Determine the (X, Y) coordinate at the center of the cell enclosing the given text.  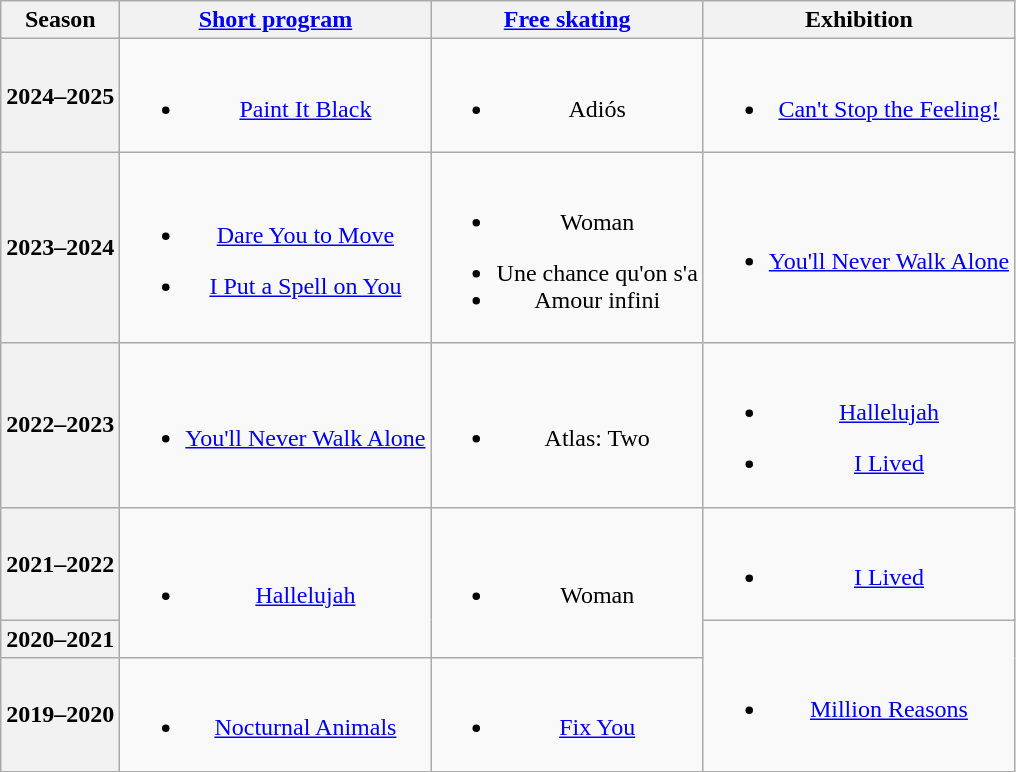
2021–2022 (60, 564)
Paint It Black (276, 96)
Million Reasons (858, 696)
Woman Une chance qu'on s'a Amour infini (567, 248)
Season (60, 20)
I Lived (858, 564)
2020–2021 (60, 639)
Nocturnal Animals (276, 714)
HallelujahI Lived (858, 425)
Woman (567, 582)
Fix You (567, 714)
2022–2023 (60, 425)
2024–2025 (60, 96)
2023–2024 (60, 248)
Hallelujah (276, 582)
Exhibition (858, 20)
Free skating (567, 20)
Short program (276, 20)
2019–2020 (60, 714)
Atlas: Two (567, 425)
Dare You to Move I Put a Spell on You (276, 248)
Can't Stop the Feeling! (858, 96)
Adiós (567, 96)
